Find where the given text appears and provide that cell's center as [X, Y] coordinate. 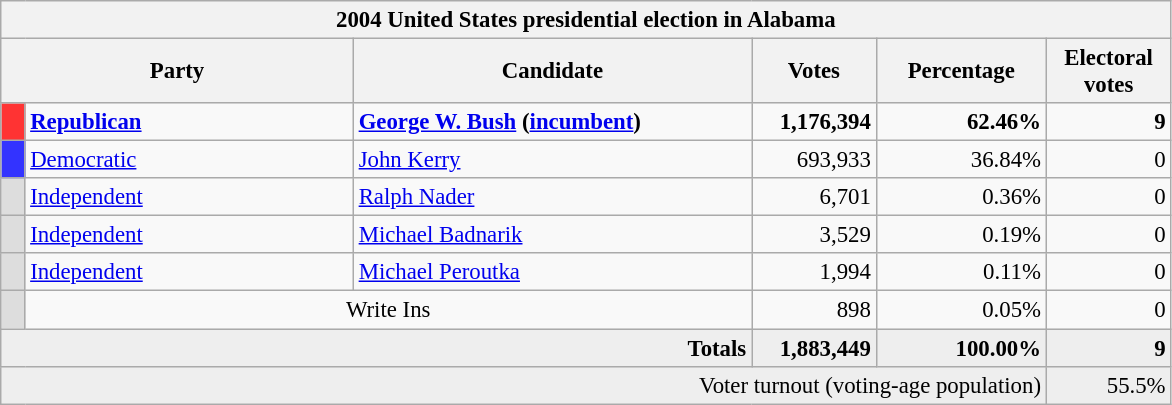
Michael Badnarik [552, 235]
Ralph Nader [552, 197]
693,933 [814, 160]
Totals [376, 348]
1,883,449 [814, 348]
Percentage [961, 72]
62.46% [961, 122]
0.05% [961, 310]
2004 United States presidential election in Alabama [586, 20]
0.11% [961, 273]
Voter turnout (voting-age population) [524, 385]
100.00% [961, 348]
Democratic [189, 160]
John Kerry [552, 160]
Michael Peroutka [552, 273]
3,529 [814, 235]
55.5% [1108, 385]
Candidate [552, 72]
Party [178, 72]
36.84% [961, 160]
Electoral votes [1108, 72]
Votes [814, 72]
0.36% [961, 197]
1,176,394 [814, 122]
898 [814, 310]
0.19% [961, 235]
6,701 [814, 197]
Write Ins [388, 310]
George W. Bush (incumbent) [552, 122]
1,994 [814, 273]
Republican [189, 122]
